Find where the given text appears and provide that cell's center as [x, y] coordinate. 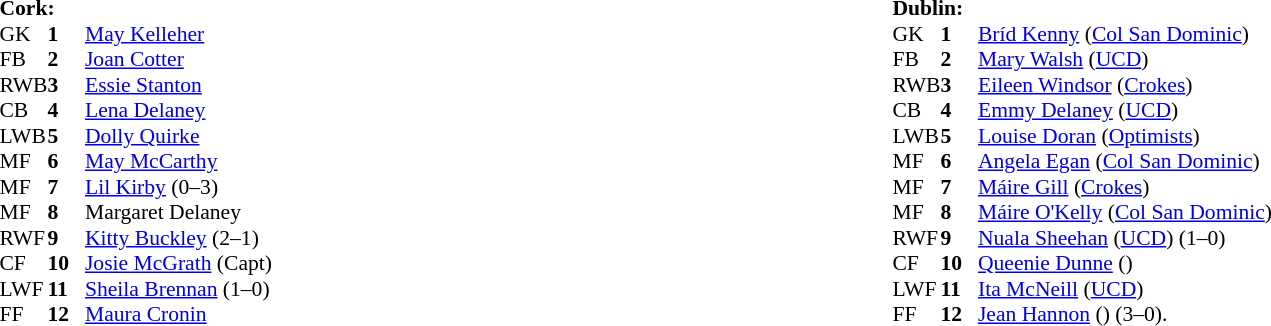
May Kelleher [178, 34]
Joan Cotter [178, 59]
Lil Kirby (0–3) [178, 187]
CB [916, 111]
Dolly Quirke [178, 136]
Sheila Brennan (1–0) [178, 289]
RWB [916, 85]
FB [916, 59]
LWF [916, 289]
Essie Stanton [178, 85]
Kitty Buckley (2–1) [178, 238]
CF [916, 263]
GK [916, 34]
Margaret Delaney [178, 213]
RWF [916, 238]
Lena Delaney [178, 111]
May McCarthy [178, 161]
LWB [916, 136]
Josie McGrath (Capt) [178, 263]
